Output the (X, Y) coordinate of the center of the cell containing the given text.  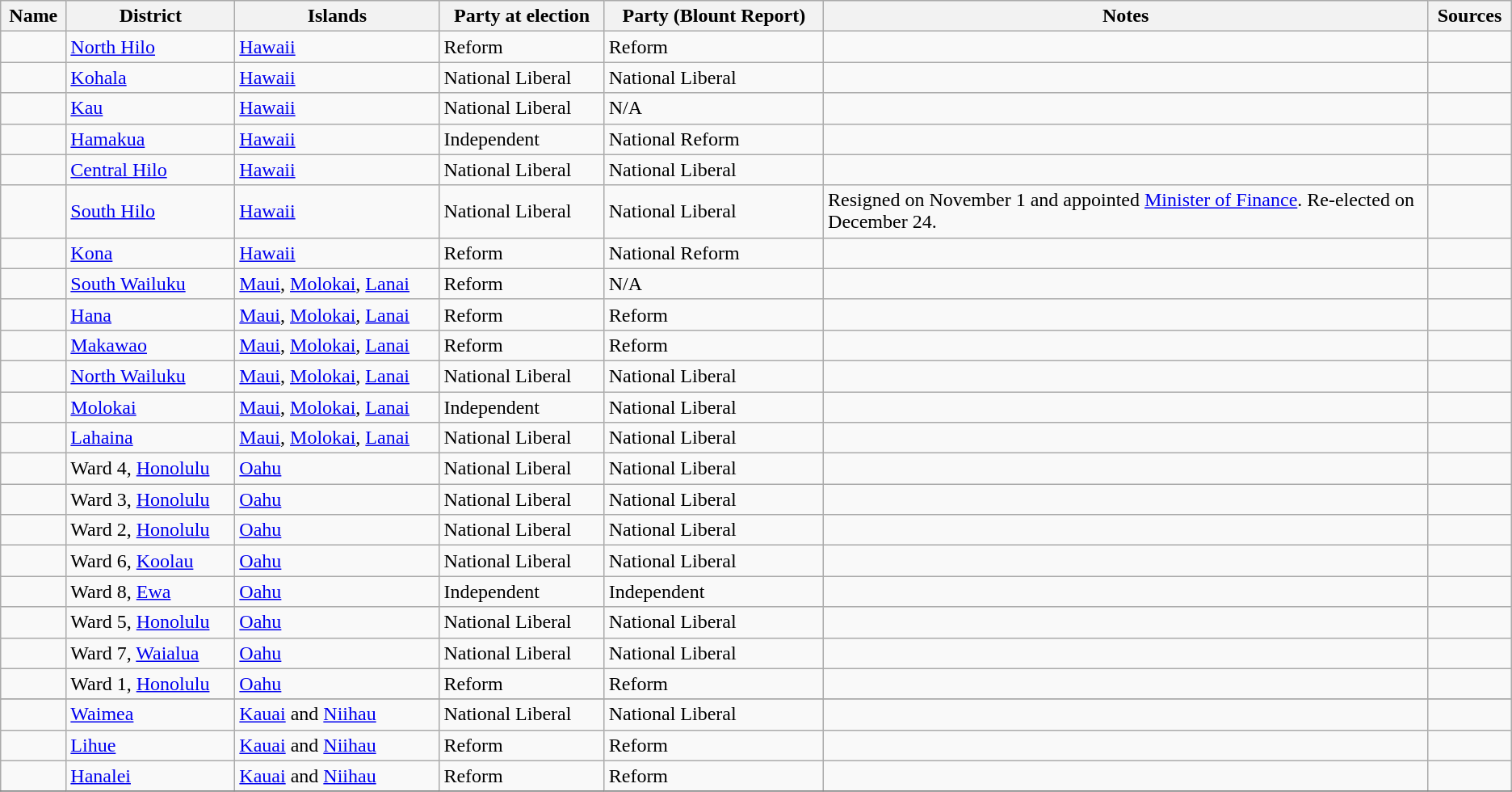
South Hilo (150, 212)
Sources (1470, 16)
Party (Blount Report) (714, 16)
Ward 6, Koolau (150, 561)
North Wailuku (150, 376)
Ward 2, Honolulu (150, 530)
Ward 7, Waialua (150, 653)
South Wailuku (150, 284)
Ward 5, Honolulu (150, 622)
Kau (150, 108)
District (150, 16)
North Hilo (150, 47)
Hana (150, 314)
Ward 4, Honolulu (150, 469)
Lihue (150, 745)
Resigned on November 1 and appointed Minister of Finance. Re-elected on December 24. (1126, 212)
Ward 8, Ewa (150, 592)
Hanalei (150, 776)
Islands (338, 16)
Ward 3, Honolulu (150, 499)
Central Hilo (150, 170)
Lahaina (150, 438)
Name (34, 16)
Kona (150, 253)
Hamakua (150, 139)
Notes (1126, 16)
Molokai (150, 407)
Ward 1, Honolulu (150, 684)
Kohala (150, 78)
Party at election (522, 16)
Makawao (150, 345)
Waimea (150, 714)
